Pinpoint the cell where the given text exists, returning its (x, y) midpoint coordinate. 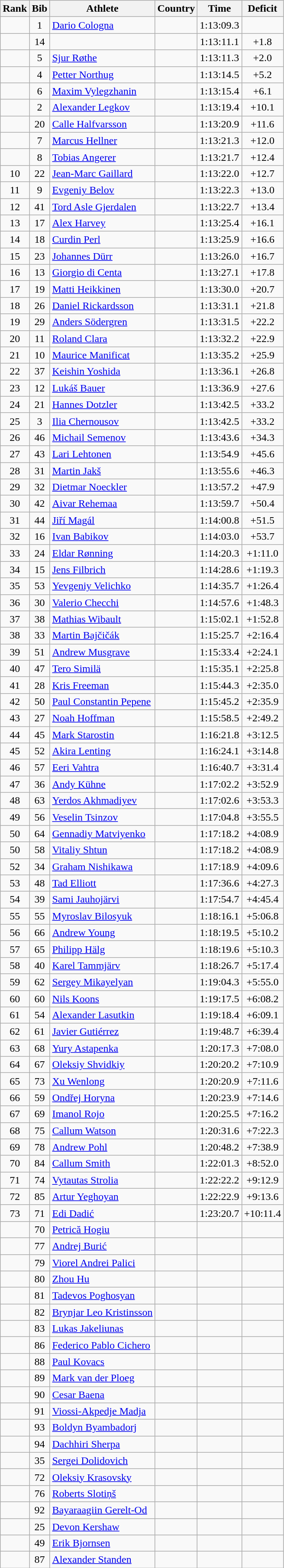
1:20:20.9 (219, 1081)
Aivar Rehemaa (102, 504)
Brynjar Leo Kristinsson (102, 1312)
Marcus Hellner (102, 140)
+1:26.4 (262, 586)
1:17:36.6 (219, 883)
+16.1 (262, 223)
1:15:35.1 (219, 668)
79 (40, 1263)
Alexander Lasutkin (102, 1015)
1:13:22.7 (219, 207)
+13.4 (262, 207)
Alexander Legkov (102, 108)
Paul Constantin Pepene (102, 701)
81 (40, 1296)
+2:35.0 (262, 685)
1:13:09.3 (219, 25)
+5:06.8 (262, 916)
78 (40, 1147)
+2:25.8 (262, 668)
1:16:21.8 (219, 735)
Maurice Manificat (102, 355)
Andy Kühne (102, 784)
1:19:18.4 (219, 1015)
+2.0 (262, 58)
1:14:03.0 (219, 537)
+5:55.0 (262, 982)
+2:49.2 (262, 718)
Giorgio di Centa (102, 273)
+2:35.9 (262, 701)
86 (40, 1345)
1:15:58.5 (219, 718)
Hannes Dotzler (102, 404)
1:14:57.6 (219, 603)
+3:52.9 (262, 784)
89 (40, 1378)
+1.8 (262, 42)
Callum Watson (102, 1131)
Devon Kershaw (102, 1526)
+45.6 (262, 454)
1:13:32.2 (219, 339)
1:13:15.4 (219, 91)
Ivan Babikov (102, 537)
1:19:17.5 (219, 998)
+3:12.5 (262, 735)
Vytautas Strolia (102, 1180)
+4:09.6 (262, 867)
1:13:22.3 (219, 190)
+6:09.1 (262, 1015)
Yury Astapenka (102, 1048)
+4:45.4 (262, 900)
1:13:25.9 (219, 240)
Tero Similä (102, 668)
Dario Cologna (102, 25)
1:17:04.8 (219, 817)
1 (40, 25)
1:13:31.1 (219, 306)
1:13:54.9 (219, 454)
1:18:26.7 (219, 965)
75 (40, 1131)
Boldyn Byambadorj (102, 1428)
+2:16.4 (262, 636)
Mark Starostin (102, 735)
1:15:25.7 (219, 636)
+34.3 (262, 437)
Sergei Dolidovich (102, 1460)
1:13:22.0 (219, 173)
1:14:35.7 (219, 586)
Karel Tammjärv (102, 965)
+5:10.3 (262, 949)
Valerio Checchi (102, 603)
Erik Bjornsen (102, 1543)
Yerdos Akhmadiyev (102, 801)
+21.8 (262, 306)
+27.6 (262, 388)
+3:31.4 (262, 768)
1:16:40.7 (219, 768)
Curdin Perl (102, 240)
Oleksiy Krasovsky (102, 1477)
Athlete (102, 9)
51 (40, 652)
93 (40, 1428)
1:17:02.2 (219, 784)
5 (40, 58)
2 (40, 108)
Bayaraagiin Gerelt-Od (102, 1510)
1:13:36.9 (219, 388)
+3:14.8 (262, 751)
Veselin Tsinzov (102, 817)
Petrică Hogiu (102, 1229)
Roberts Slotiņš (102, 1493)
+6:08.2 (262, 998)
+20.7 (262, 289)
+12.7 (262, 173)
87 (40, 1560)
+1:11.0 (262, 553)
+7:14.6 (262, 1098)
Bib (40, 9)
Paul Kovacs (102, 1362)
+4:27.3 (262, 883)
+25.9 (262, 355)
1:13:19.4 (219, 108)
1:20:48.2 (219, 1147)
Eeri Vahtra (102, 768)
1:17:02.6 (219, 801)
Tord Asle Gjerdalen (102, 207)
Jens Filbrich (102, 570)
Zhou Hu (102, 1279)
Anders Södergren (102, 322)
Graham Nishikawa (102, 867)
+7:38.9 (262, 1147)
8 (40, 157)
+3:55.5 (262, 817)
7 (40, 140)
Keishin Yoshida (102, 372)
1:20:25.5 (219, 1114)
Calle Halfvarsson (102, 124)
1:13:25.4 (219, 223)
1:13:20.9 (219, 124)
1:19:04.3 (219, 982)
+6.1 (262, 91)
88 (40, 1362)
+16.6 (262, 240)
+1:48.3 (262, 603)
Jiří Magál (102, 520)
+1:52.8 (262, 619)
Callum Smith (102, 1164)
Sjur Røthe (102, 58)
Tad Elliott (102, 883)
76 (40, 1493)
Vitaliy Shtun (102, 850)
+22.2 (262, 322)
Petter Northug (102, 75)
82 (40, 1312)
Lukas Jakeliunas (102, 1329)
+7:08.0 (262, 1048)
Dachhiri Sherpa (102, 1444)
1:15:44.3 (219, 685)
1:13:59.7 (219, 504)
Roland Clara (102, 339)
1:22:22.2 (219, 1180)
Javier Gutiérrez (102, 1032)
84 (40, 1164)
Mathias Wibault (102, 619)
+7:16.2 (262, 1114)
+16.7 (262, 256)
1:15:33.4 (219, 652)
1:13:21.3 (219, 140)
+1:19.3 (262, 570)
+9:13.6 (262, 1196)
Philipp Hälg (102, 949)
1:18:19.6 (219, 949)
1:13:27.1 (219, 273)
1:23:20.7 (219, 1213)
83 (40, 1329)
Noah Hoffman (102, 718)
+5:17.4 (262, 965)
1:13:57.2 (219, 487)
1:13:14.5 (219, 75)
6 (40, 91)
1:13:43.6 (219, 437)
Rank (15, 9)
+13.0 (262, 190)
77 (40, 1246)
+53.7 (262, 537)
Federico Pablo Cichero (102, 1345)
Evgeniy Belov (102, 190)
Country (176, 9)
Andrew Musgrave (102, 652)
1:19:48.7 (219, 1032)
Yevgeniy Velichko (102, 586)
Akira Lenting (102, 751)
1:20:31.6 (219, 1131)
1:18:19.5 (219, 932)
1:14:20.3 (219, 553)
+51.5 (262, 520)
Gennadiy Matviyenko (102, 834)
1:13:55.6 (219, 470)
+17.8 (262, 273)
90 (40, 1395)
1:20:23.9 (219, 1098)
Martin Bajčičák (102, 636)
1:17:54.7 (219, 900)
1:20:17.3 (219, 1048)
Andrej Burić (102, 1246)
Sergey Mikayelyan (102, 982)
Ondřej Horyna (102, 1098)
+7:11.6 (262, 1081)
Daniel Rickardsson (102, 306)
+10.1 (262, 108)
1:14:28.6 (219, 570)
Michail Semenov (102, 437)
Johannes Dürr (102, 256)
1:20:20.2 (219, 1065)
92 (40, 1510)
Andrew Young (102, 932)
Kris Freeman (102, 685)
Maxim Vylegzhanin (102, 91)
Eldar Rønning (102, 553)
+10:11.4 (262, 1213)
Tobias Angerer (102, 157)
Jean-Marc Gaillard (102, 173)
Alexander Standen (102, 1560)
+22.9 (262, 339)
1:13:36.1 (219, 372)
1:13:11.3 (219, 58)
Sami Jauhojärvi (102, 900)
Imanol Rojo (102, 1114)
80 (40, 1279)
Mark van der Ploeg (102, 1378)
1:13:21.7 (219, 157)
+47.9 (262, 487)
Edi Dadić (102, 1213)
85 (40, 1196)
74 (40, 1180)
Andrew Pohl (102, 1147)
Artur Yeghoyan (102, 1196)
+12.0 (262, 140)
+12.4 (262, 157)
Dietmar Noeckler (102, 487)
94 (40, 1444)
1:18:16.1 (219, 916)
1:13:31.5 (219, 322)
+5.2 (262, 75)
Time (219, 9)
+26.8 (262, 372)
1:16:24.1 (219, 751)
+11.6 (262, 124)
Tadevos Poghosyan (102, 1296)
Xu Wenlong (102, 1081)
1:15:02.1 (219, 619)
Nils Koons (102, 998)
1:13:11.1 (219, 42)
Viorel Andrei Palici (102, 1263)
3 (40, 421)
1:13:26.0 (219, 256)
+8:52.0 (262, 1164)
1:13:35.2 (219, 355)
Myroslav Bilosyuk (102, 916)
+5:10.2 (262, 932)
Martin Jakš (102, 470)
1:22:01.3 (219, 1164)
Alex Harvey (102, 223)
+9:12.9 (262, 1180)
+6:39.4 (262, 1032)
Lukáš Bauer (102, 388)
Cesar Baena (102, 1395)
91 (40, 1411)
+3:53.3 (262, 801)
1:14:00.8 (219, 520)
+7:10.9 (262, 1065)
Oleksiy Shvidkiy (102, 1065)
1:17:18.9 (219, 867)
+2:24.1 (262, 652)
4 (40, 75)
+7:22.3 (262, 1131)
1:22:22.9 (219, 1196)
Lari Lehtonen (102, 454)
+50.4 (262, 504)
9 (40, 190)
Ilia Chernousov (102, 421)
Matti Heikkinen (102, 289)
1:13:30.0 (219, 289)
Deficit (262, 9)
+46.3 (262, 470)
Viossi-Akpedje Madja (102, 1411)
1:15:45.2 (219, 701)
